Determine the [x, y] coordinate at the center of the cell enclosing the given text.  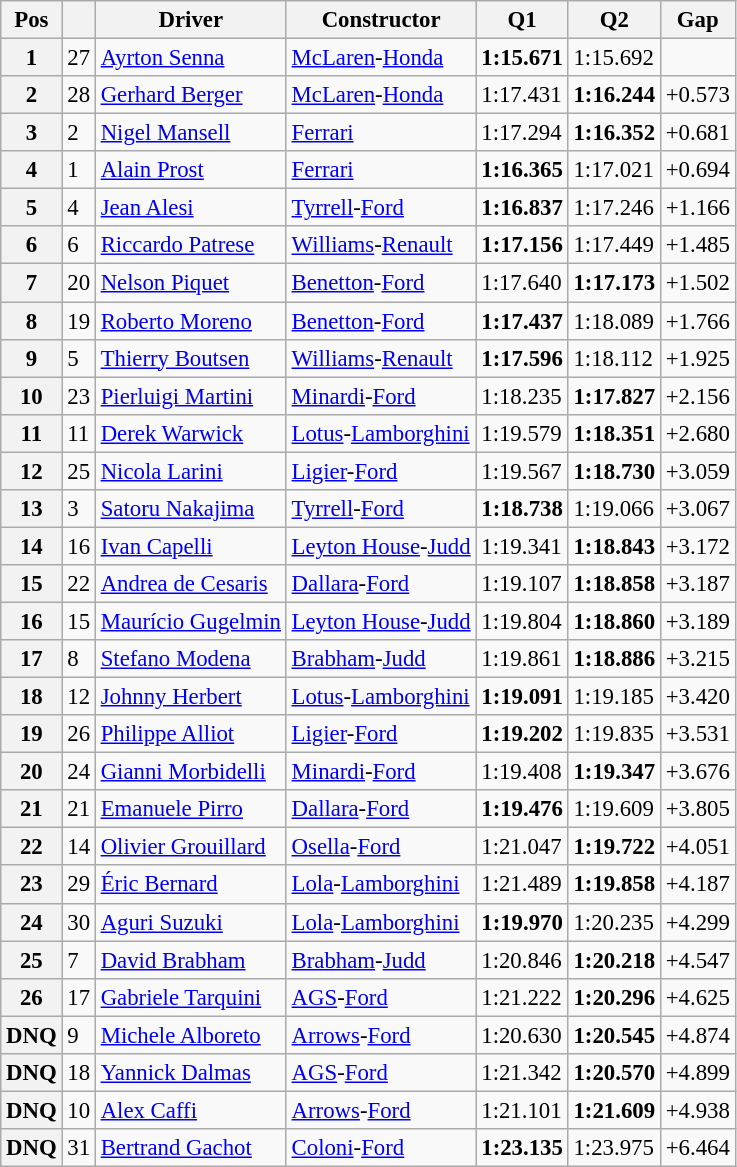
Johnny Herbert [190, 697]
1:21.609 [614, 1110]
+3.189 [698, 621]
29 [78, 885]
+4.547 [698, 960]
+1.485 [698, 245]
+3.676 [698, 772]
David Brabham [190, 960]
1:19.066 [614, 509]
Gianni Morbidelli [190, 772]
27 [78, 58]
1:17.437 [522, 321]
+4.625 [698, 997]
1:20.570 [614, 1073]
1:23.975 [614, 1148]
Aguri Suzuki [190, 922]
1:19.970 [522, 922]
+4.051 [698, 847]
+1.766 [698, 321]
+3.187 [698, 584]
+3.215 [698, 659]
1:18.730 [614, 471]
Satoru Nakajima [190, 509]
1:21.222 [522, 997]
Nigel Mansell [190, 133]
1:17.596 [522, 358]
Ivan Capelli [190, 546]
+3.059 [698, 471]
Constructor [381, 20]
Thierry Boutsen [190, 358]
Éric Bernard [190, 885]
1:19.861 [522, 659]
Roberto Moreno [190, 321]
Gap [698, 20]
1:21.342 [522, 1073]
+1.502 [698, 283]
1:17.021 [614, 170]
1:16.837 [522, 208]
Pos [32, 20]
1:19.722 [614, 847]
1:19.185 [614, 697]
+4.874 [698, 1035]
1:21.489 [522, 885]
1:19.567 [522, 471]
Emanuele Pirro [190, 809]
1:20.630 [522, 1035]
1:17.640 [522, 283]
1:17.156 [522, 245]
+3.531 [698, 734]
1:19.858 [614, 885]
Andrea de Cesaris [190, 584]
1:18.235 [522, 396]
Bertrand Gachot [190, 1148]
+6.464 [698, 1148]
+4.299 [698, 922]
+1.925 [698, 358]
1:17.294 [522, 133]
1:19.835 [614, 734]
1:18.112 [614, 358]
1:19.347 [614, 772]
+4.938 [698, 1110]
1:20.296 [614, 997]
+3.172 [698, 546]
+3.420 [698, 697]
1:19.107 [522, 584]
+3.067 [698, 509]
1:19.609 [614, 809]
Olivier Grouillard [190, 847]
Osella-Ford [381, 847]
1:17.449 [614, 245]
31 [78, 1148]
1:18.843 [614, 546]
Philippe Alliot [190, 734]
Stefano Modena [190, 659]
Nelson Piquet [190, 283]
Driver [190, 20]
1:20.846 [522, 960]
Q2 [614, 20]
1:19.476 [522, 809]
+0.573 [698, 95]
1:18.738 [522, 509]
1:19.579 [522, 433]
1:15.692 [614, 58]
28 [78, 95]
Jean Alesi [190, 208]
13 [32, 509]
Alex Caffi [190, 1110]
Gabriele Tarquini [190, 997]
1:18.089 [614, 321]
1:18.351 [614, 433]
1:19.341 [522, 546]
+4.187 [698, 885]
Maurício Gugelmin [190, 621]
1:17.431 [522, 95]
Nicola Larini [190, 471]
Derek Warwick [190, 433]
+0.681 [698, 133]
1:19.091 [522, 697]
+3.805 [698, 809]
Yannick Dalmas [190, 1073]
Coloni-Ford [381, 1148]
Alain Prost [190, 170]
1:18.860 [614, 621]
1:19.408 [522, 772]
1:20.235 [614, 922]
Michele Alboreto [190, 1035]
1:16.352 [614, 133]
30 [78, 922]
Pierluigi Martini [190, 396]
+4.899 [698, 1073]
1:19.202 [522, 734]
+0.694 [698, 170]
Gerhard Berger [190, 95]
1:20.545 [614, 1035]
+1.166 [698, 208]
Riccardo Patrese [190, 245]
+2.156 [698, 396]
1:21.101 [522, 1110]
1:19.804 [522, 621]
1:18.858 [614, 584]
1:21.047 [522, 847]
1:15.671 [522, 58]
1:17.246 [614, 208]
1:20.218 [614, 960]
1:23.135 [522, 1148]
1:17.827 [614, 396]
Q1 [522, 20]
1:18.886 [614, 659]
1:17.173 [614, 283]
1:16.244 [614, 95]
+2.680 [698, 433]
1:16.365 [522, 170]
Ayrton Senna [190, 58]
